From the cell containing the given text, extract its center point as [x, y] coordinate. 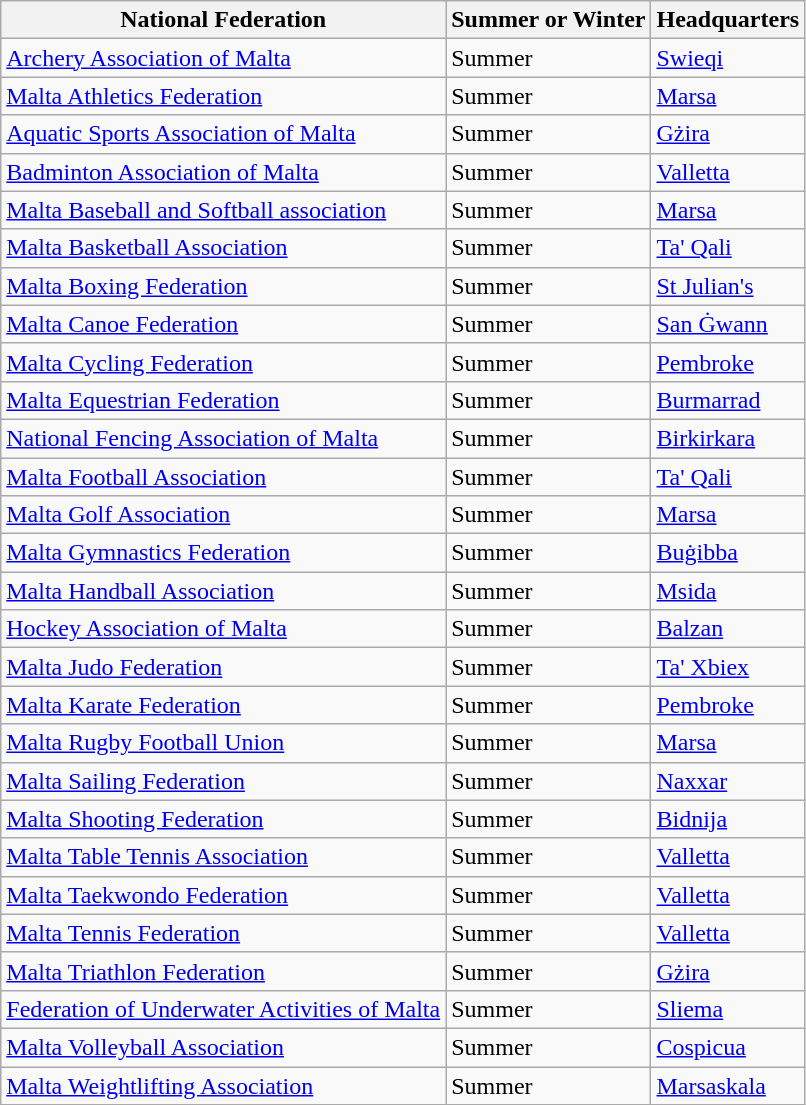
National Fencing Association of Malta [224, 438]
Naxxar [728, 781]
Marsaskala [728, 1085]
San Ġwann [728, 324]
Malta Handball Association [224, 591]
Malta Rugby Football Union [224, 743]
Malta Canoe Federation [224, 324]
Malta Triathlon Federation [224, 971]
Malta Boxing Federation [224, 286]
Sliema [728, 1009]
Malta Sailing Federation [224, 781]
Swieqi [728, 58]
Federation of Underwater Activities of Malta [224, 1009]
Malta Weightlifting Association [224, 1085]
Malta Basketball Association [224, 248]
Malta Baseball and Softball association [224, 210]
Buġibba [728, 553]
Birkirkara [728, 438]
Cospicua [728, 1047]
Malta Athletics Federation [224, 96]
Ta' Xbiex [728, 667]
Archery Association of Malta [224, 58]
Malta Judo Federation [224, 667]
Headquarters [728, 20]
Badminton Association of Malta [224, 172]
Aquatic Sports Association of Malta [224, 134]
Balzan [728, 629]
Malta Gymnastics Federation [224, 553]
Malta Tennis Federation [224, 933]
Malta Shooting Federation [224, 819]
Malta Equestrian Federation [224, 400]
Malta Football Association [224, 477]
Malta Cycling Federation [224, 362]
Malta Golf Association [224, 515]
Malta Taekwondo Federation [224, 895]
Summer or Winter [548, 20]
Malta Table Tennis Association [224, 857]
Msida [728, 591]
Hockey Association of Malta [224, 629]
St Julian's [728, 286]
Malta Volleyball Association [224, 1047]
Bidnija [728, 819]
National Federation [224, 20]
Malta Karate Federation [224, 705]
Burmarrad [728, 400]
